Return the [X, Y] coordinate for the center point of the cell that contains the specified text.  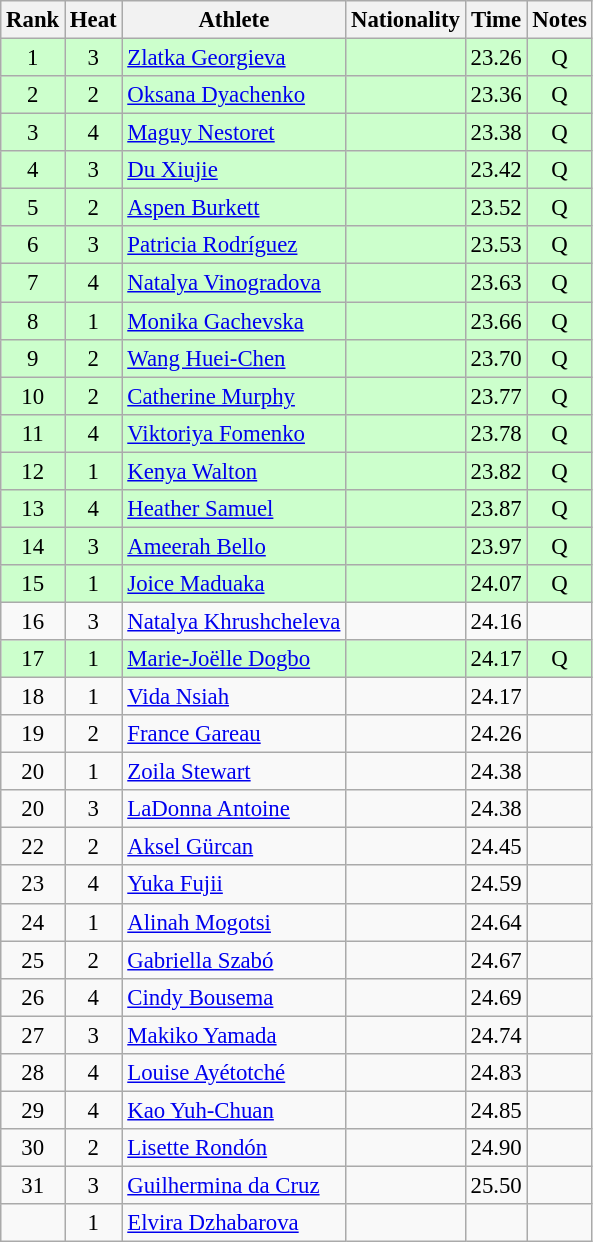
23.26 [496, 58]
23.66 [496, 321]
23.63 [496, 283]
18 [33, 697]
24.90 [496, 1148]
22 [33, 847]
23.87 [496, 509]
24.85 [496, 1110]
23 [33, 885]
Kenya Walton [234, 471]
28 [33, 1073]
26 [33, 997]
16 [33, 621]
25 [33, 960]
24 [33, 922]
24.59 [496, 885]
24.26 [496, 734]
Heather Samuel [234, 509]
23.52 [496, 208]
24.69 [496, 997]
Yuka Fujii [234, 885]
Vida Nsiah [234, 697]
Aspen Burkett [234, 208]
11 [33, 433]
23.38 [496, 133]
Wang Huei-Chen [234, 358]
25.50 [496, 1185]
23.36 [496, 95]
Louise Ayétotché [234, 1073]
24.67 [496, 960]
Joice Maduaka [234, 584]
23.70 [496, 358]
Cindy Bousema [234, 997]
24.83 [496, 1073]
8 [33, 321]
31 [33, 1185]
Time [496, 20]
Lisette Rondón [234, 1148]
23.77 [496, 396]
24.74 [496, 1035]
13 [33, 509]
Rank [33, 20]
27 [33, 1035]
24.45 [496, 847]
Nationality [406, 20]
10 [33, 396]
Zoila Stewart [234, 772]
Maguy Nestoret [234, 133]
29 [33, 1110]
Viktoriya Fomenko [234, 433]
24.16 [496, 621]
Natalya Vinogradova [234, 283]
24.07 [496, 584]
Zlatka Georgieva [234, 58]
Aksel Gürcan [234, 847]
7 [33, 283]
23.78 [496, 433]
Athlete [234, 20]
Guilhermina da Cruz [234, 1185]
23.97 [496, 546]
17 [33, 659]
Makiko Yamada [234, 1035]
Heat [94, 20]
Catherine Murphy [234, 396]
6 [33, 245]
Natalya Khrushcheleva [234, 621]
30 [33, 1148]
France Gareau [234, 734]
12 [33, 471]
9 [33, 358]
LaDonna Antoine [234, 809]
Kao Yuh-Chuan [234, 1110]
5 [33, 208]
19 [33, 734]
Gabriella Szabó [234, 960]
23.82 [496, 471]
Oksana Dyachenko [234, 95]
15 [33, 584]
23.53 [496, 245]
Notes [560, 20]
Marie-Joëlle Dogbo [234, 659]
Du Xiujie [234, 170]
Monika Gachevska [234, 321]
Patricia Rodríguez [234, 245]
23.42 [496, 170]
Ameerah Bello [234, 546]
Elvira Dzhabarova [234, 1223]
24.64 [496, 922]
Alinah Mogotsi [234, 922]
14 [33, 546]
